Provide the [x, y] coordinate of the cell's center where the given text is located.  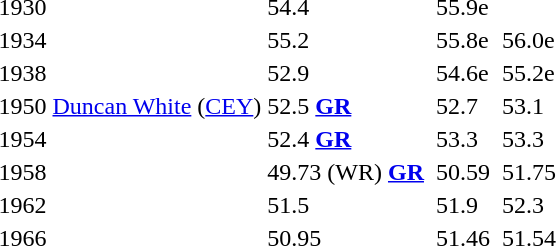
52.7 [462, 106]
52.5 GR [346, 106]
51.9 [462, 205]
51.5 [346, 205]
53.3 [462, 139]
50.59 [462, 172]
49.73 (WR) GR [346, 172]
55.2 [346, 40]
54.6e [462, 73]
55.8e [462, 40]
52.4 GR [346, 139]
52.9 [346, 73]
Duncan White (CEY) [157, 106]
